Locate the cell with the specified text and output its (X, Y) center coordinate. 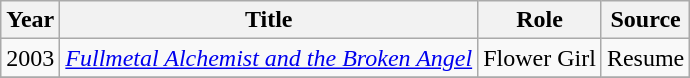
Fullmetal Alchemist and the Broken Angel (269, 58)
Resume (645, 58)
Role (540, 20)
Title (269, 20)
Year (30, 20)
Source (645, 20)
2003 (30, 58)
Flower Girl (540, 58)
